Determine the [X, Y] coordinate at the center of the cell enclosing the given text.  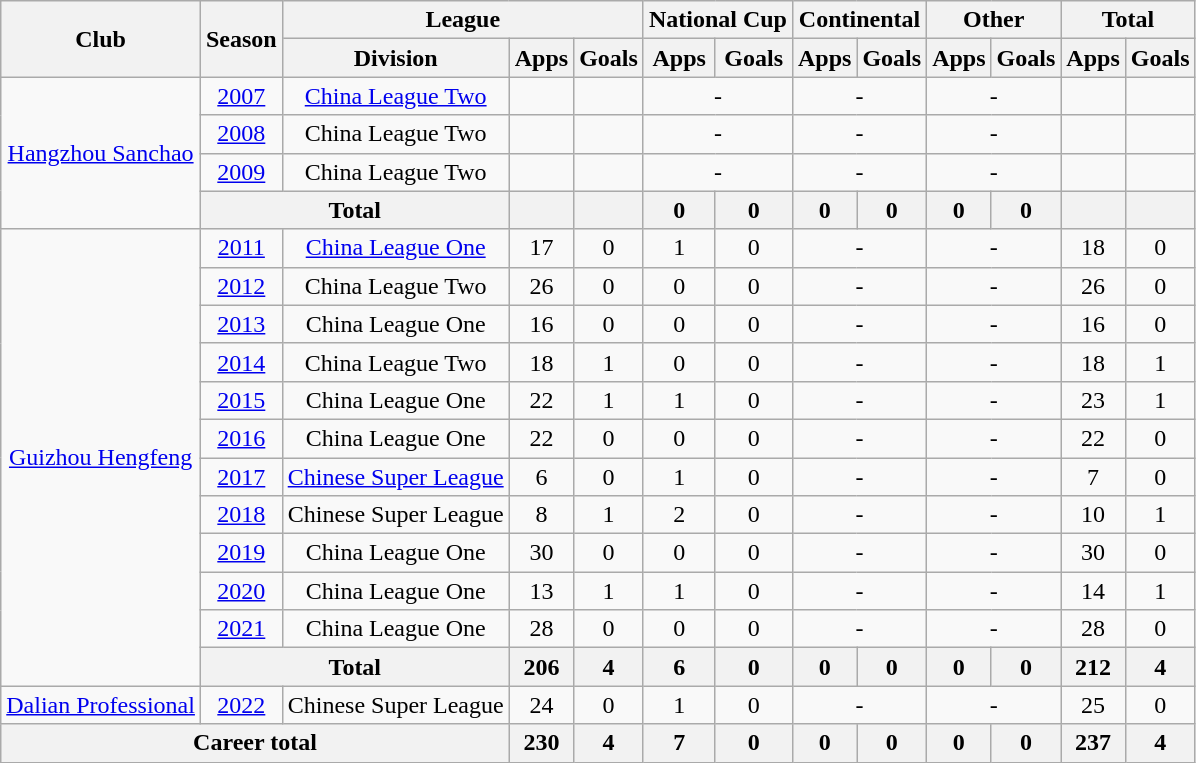
2022 [241, 705]
2012 [241, 286]
2013 [241, 324]
2021 [241, 629]
10 [1093, 515]
2008 [241, 134]
League [462, 20]
24 [541, 705]
206 [541, 667]
2018 [241, 515]
230 [541, 743]
Hangzhou Sanchao [101, 153]
Career total [255, 743]
2019 [241, 553]
Continental [859, 20]
2020 [241, 591]
2 [679, 515]
Guizhou Hengfeng [101, 458]
2016 [241, 438]
212 [1093, 667]
8 [541, 515]
2007 [241, 96]
Season [241, 39]
Club [101, 39]
Dalian Professional [101, 705]
Other [994, 20]
Division [396, 58]
2014 [241, 362]
2009 [241, 172]
17 [541, 248]
25 [1093, 705]
2011 [241, 248]
National Cup [718, 20]
23 [1093, 400]
2015 [241, 400]
13 [541, 591]
237 [1093, 743]
2017 [241, 477]
14 [1093, 591]
